Search for the cell housing the specified text and yield its (X, Y) center coordinate. 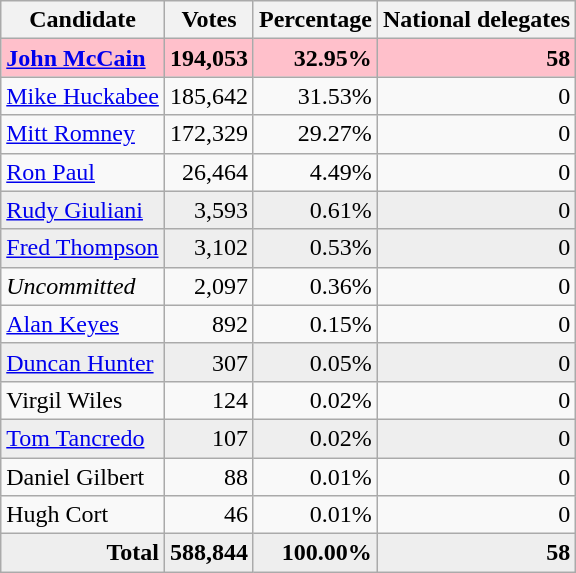
National delegates (476, 20)
Fred Thompson (83, 248)
892 (208, 324)
John McCain (83, 58)
307 (208, 362)
88 (208, 477)
0.53% (315, 248)
Ron Paul (83, 172)
26,464 (208, 172)
0.61% (315, 210)
Hugh Cort (83, 515)
194,053 (208, 58)
3,102 (208, 248)
3,593 (208, 210)
0.36% (315, 286)
0.05% (315, 362)
31.53% (315, 96)
Rudy Giuliani (83, 210)
185,642 (208, 96)
Daniel Gilbert (83, 477)
Total (83, 553)
4.49% (315, 172)
Percentage (315, 20)
Tom Tancredo (83, 438)
Mitt Romney (83, 134)
32.95% (315, 58)
2,097 (208, 286)
29.27% (315, 134)
Mike Huckabee (83, 96)
46 (208, 515)
Alan Keyes (83, 324)
124 (208, 400)
0.15% (315, 324)
107 (208, 438)
Duncan Hunter (83, 362)
Candidate (83, 20)
Votes (208, 20)
588,844 (208, 553)
100.00% (315, 553)
172,329 (208, 134)
Uncommitted (83, 286)
Virgil Wiles (83, 400)
